Provide the [X, Y] coordinate of the cell's center where the given text is located.  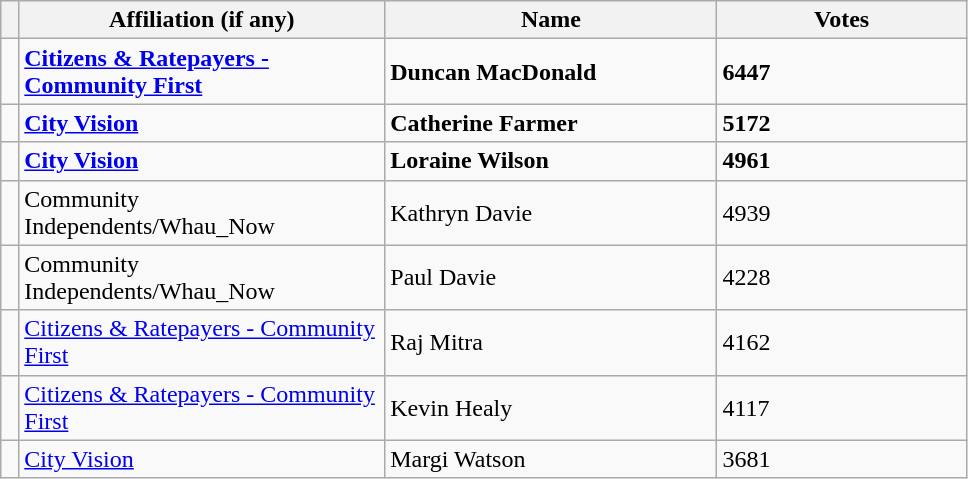
Votes [842, 20]
4961 [842, 161]
Name [551, 20]
4162 [842, 342]
Catherine Farmer [551, 123]
Loraine Wilson [551, 161]
Kevin Healy [551, 408]
Kathryn Davie [551, 212]
4228 [842, 278]
5172 [842, 123]
6447 [842, 72]
4939 [842, 212]
3681 [842, 459]
Affiliation (if any) [202, 20]
Duncan MacDonald [551, 72]
Paul Davie [551, 278]
Margi Watson [551, 459]
Raj Mitra [551, 342]
4117 [842, 408]
